Locate the cell with the specified text and output its [x, y] center coordinate. 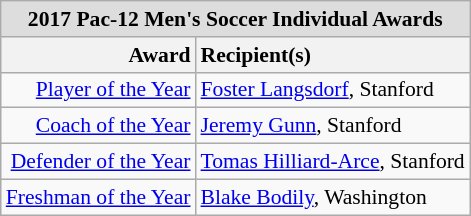
Jeremy Gunn, Stanford [333, 126]
Blake Bodily, Washington [333, 197]
Foster Langsdorf, Stanford [333, 90]
Freshman of the Year [98, 197]
Award [98, 55]
Tomas Hilliard-Arce, Stanford [333, 162]
Player of the Year [98, 90]
Defender of the Year [98, 162]
Recipient(s) [333, 55]
2017 Pac-12 Men's Soccer Individual Awards [236, 19]
Coach of the Year [98, 126]
